Output the (X, Y) coordinate of the center of the cell containing the given text.  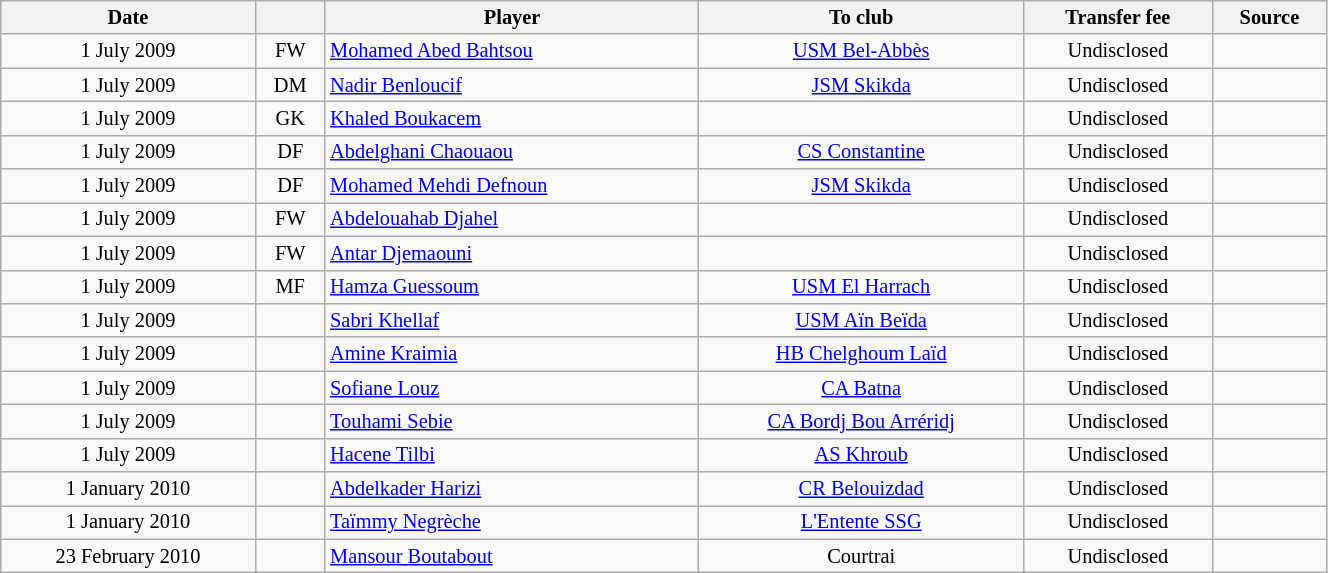
USM Aïn Beïda (861, 320)
Khaled Boukacem (512, 118)
CS Constantine (861, 152)
CR Belouizdad (861, 489)
Transfer fee (1118, 17)
Player (512, 17)
Touhami Sebie (512, 421)
CA Batna (861, 388)
Abdelghani Chaouaou (512, 152)
MF (290, 287)
Taïmmy Negrèche (512, 522)
Hacene Tilbi (512, 455)
Abdelouahab Djahel (512, 219)
Hamza Guessoum (512, 287)
HB Chelghoum Laïd (861, 354)
Abdelkader Harizi (512, 489)
Mansour Boutabout (512, 556)
23 February 2010 (128, 556)
Date (128, 17)
Nadir Benloucif (512, 85)
USM Bel-Abbès (861, 51)
Amine Kraimia (512, 354)
L'Entente SSG (861, 522)
Sofiane Louz (512, 388)
Courtrai (861, 556)
GK (290, 118)
Mohamed Mehdi Defnoun (512, 186)
AS Khroub (861, 455)
CA Bordj Bou Arréridj (861, 421)
USM El Harrach (861, 287)
Antar Djemaouni (512, 253)
To club (861, 17)
DM (290, 85)
Source (1269, 17)
Sabri Khellaf (512, 320)
Mohamed Abed Bahtsou (512, 51)
